For the text-containing cell, return its midpoint in (X, Y) coordinate format. 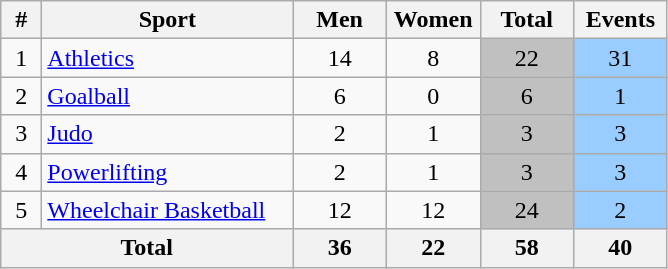
Powerlifting (168, 172)
Sport (168, 20)
Men (340, 20)
# (22, 20)
Events (621, 20)
8 (433, 58)
Goalball (168, 96)
24 (527, 210)
40 (621, 248)
Women (433, 20)
Athletics (168, 58)
Judo (168, 134)
4 (22, 172)
14 (340, 58)
Wheelchair Basketball (168, 210)
58 (527, 248)
5 (22, 210)
36 (340, 248)
31 (621, 58)
0 (433, 96)
